Pinpoint the cell where the given text exists, returning its (x, y) midpoint coordinate. 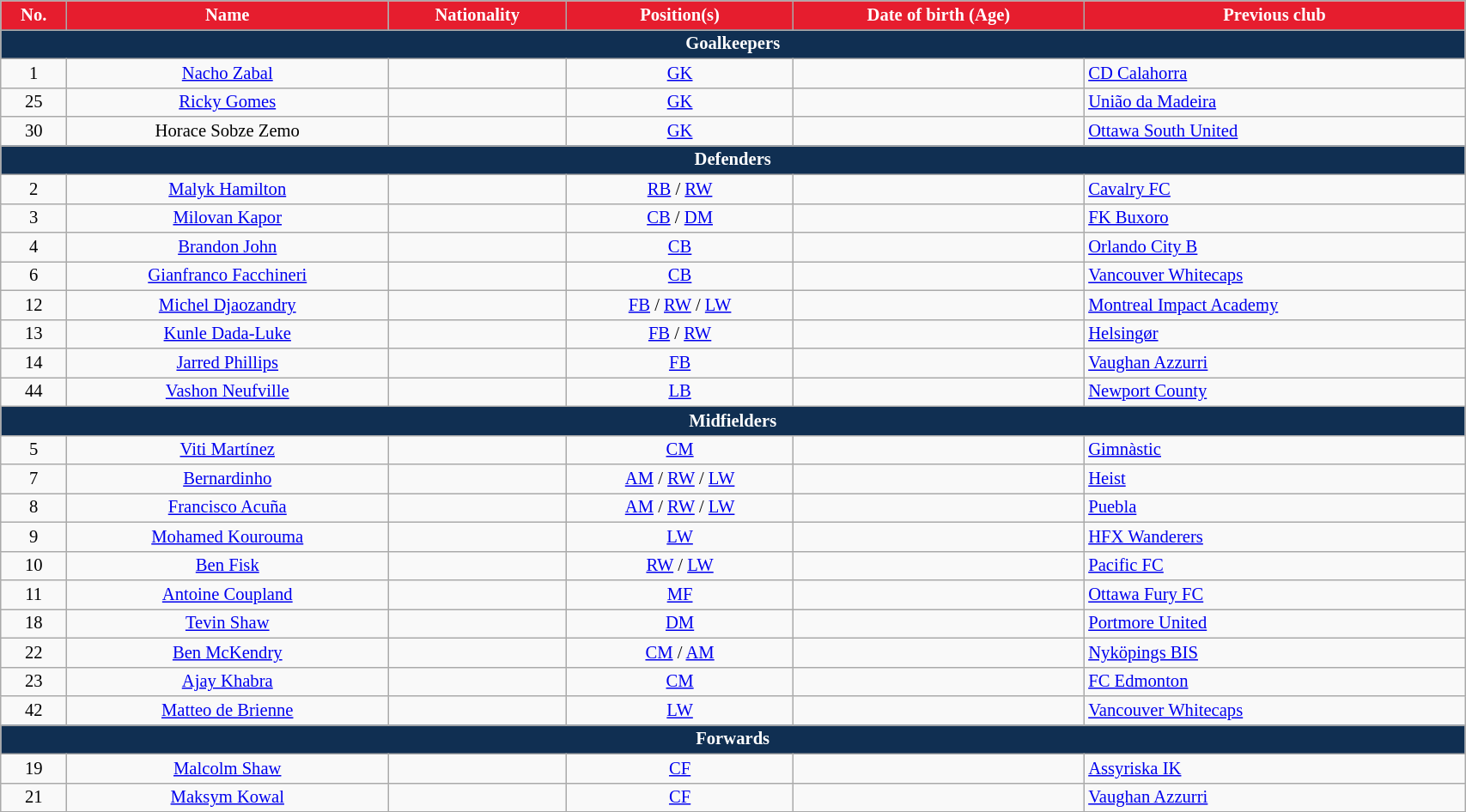
Vashon Neufville (228, 391)
10 (34, 566)
8 (34, 507)
Ben Fisk (228, 566)
Malyk Hamilton (228, 189)
Francisco Acuña (228, 507)
Forwards (733, 739)
5 (34, 450)
RW / LW (680, 566)
No. (34, 15)
1 (34, 73)
LB (680, 391)
FK Buxoro (1274, 218)
9 (34, 536)
18 (34, 623)
Michel Djaozandry (228, 305)
30 (34, 131)
HFX Wanderers (1274, 536)
Defenders (733, 160)
Bernardinho (228, 478)
22 (34, 652)
19 (34, 768)
Ricky Gomes (228, 102)
FC Edmonton (1274, 682)
Helsingør (1274, 334)
Previous club (1274, 15)
25 (34, 102)
Ajay Khabra (228, 682)
Nacho Zabal (228, 73)
Milovan Kapor (228, 218)
21 (34, 797)
23 (34, 682)
13 (34, 334)
Jarred Phillips (228, 363)
FB (680, 363)
Puebla (1274, 507)
Position(s) (680, 15)
Assyriska IK (1274, 768)
Malcolm Shaw (228, 768)
Horace Sobze Zemo (228, 131)
2 (34, 189)
CD Calahorra (1274, 73)
44 (34, 391)
11 (34, 595)
Viti Martínez (228, 450)
Midfielders (733, 421)
Newport County (1274, 391)
Montreal Impact Academy (1274, 305)
6 (34, 276)
Name (228, 15)
Kunle Dada-Luke (228, 334)
7 (34, 478)
3 (34, 218)
Tevin Shaw (228, 623)
Nationality (478, 15)
Ottawa South United (1274, 131)
Cavalry FC (1274, 189)
Goalkeepers (733, 44)
Mohamed Kourouma (228, 536)
Matteo de Brienne (228, 710)
Date of birth (Age) (938, 15)
12 (34, 305)
Maksym Kowal (228, 797)
Orlando City B (1274, 246)
CB / DM (680, 218)
Gimnàstic (1274, 450)
Ottawa Fury FC (1274, 595)
Gianfranco Facchineri (228, 276)
União da Madeira (1274, 102)
MF (680, 595)
Pacific FC (1274, 566)
Nyköpings BIS (1274, 652)
RB / RW (680, 189)
Heist (1274, 478)
DM (680, 623)
FB / RW / LW (680, 305)
42 (34, 710)
14 (34, 363)
Portmore United (1274, 623)
4 (34, 246)
Ben McKendry (228, 652)
Antoine Coupland (228, 595)
Brandon John (228, 246)
CM / AM (680, 652)
FB / RW (680, 334)
